Find where the given text appears and provide that cell's center as [X, Y] coordinate. 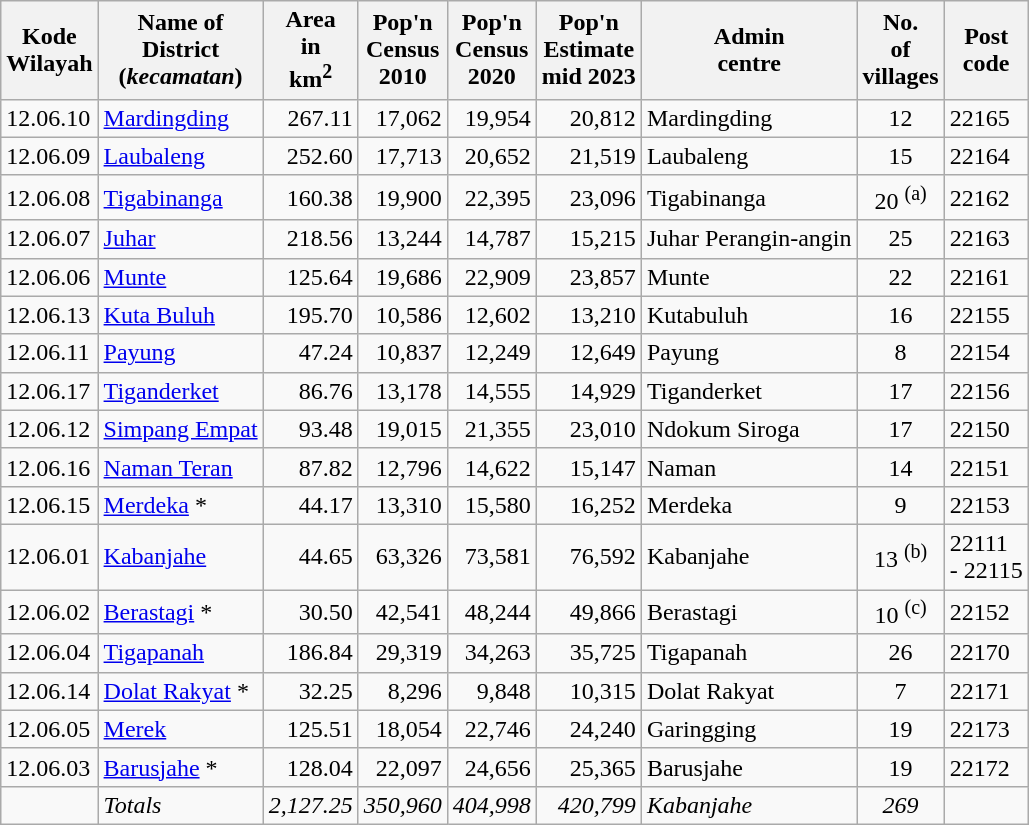
Merek [180, 729]
34,263 [492, 653]
44.17 [310, 505]
14 [900, 467]
9 [900, 505]
Berastagi * [180, 612]
252.60 [310, 156]
Garingging [749, 729]
12.06.02 [50, 612]
350,960 [402, 805]
30.50 [310, 612]
12,649 [588, 353]
22151 [986, 467]
Simpang Empat [180, 429]
Kode Wilayah [50, 50]
12.06.01 [50, 556]
12.06.08 [50, 198]
12.06.16 [50, 467]
23,857 [588, 277]
18,054 [402, 729]
12,602 [492, 315]
9,848 [492, 691]
Juhar Perangin-angin [749, 239]
26 [900, 653]
Dolat Rakyat [749, 691]
125.51 [310, 729]
22156 [986, 391]
19,015 [402, 429]
17,062 [402, 118]
13 (b) [900, 556]
Kutabuluh [749, 315]
23,096 [588, 198]
Naman [749, 467]
22,395 [492, 198]
25 [900, 239]
Pop'nCensus2020 [492, 50]
13,210 [588, 315]
21,519 [588, 156]
22164 [986, 156]
Barusjahe [749, 767]
12,796 [402, 467]
23,010 [588, 429]
12.06.07 [50, 239]
Totals [180, 805]
Ndokum Siroga [749, 429]
12.06.06 [50, 277]
8 [900, 353]
12.06.09 [50, 156]
Merdeka [749, 505]
128.04 [310, 767]
21,355 [492, 429]
15,147 [588, 467]
Pop'nEstimatemid 2023 [588, 50]
Postcode [986, 50]
22155 [986, 315]
12.06.15 [50, 505]
160.38 [310, 198]
17,713 [402, 156]
19,686 [402, 277]
Dolat Rakyat * [180, 691]
24,240 [588, 729]
22172 [986, 767]
35,725 [588, 653]
12,249 [492, 353]
195.70 [310, 315]
63,326 [402, 556]
404,998 [492, 805]
25,365 [588, 767]
29,319 [402, 653]
218.56 [310, 239]
22173 [986, 729]
Berastagi [749, 612]
10 (c) [900, 612]
12.06.05 [50, 729]
49,866 [588, 612]
87.82 [310, 467]
24,656 [492, 767]
14,622 [492, 467]
32.25 [310, 691]
186.84 [310, 653]
10,586 [402, 315]
13,178 [402, 391]
125.64 [310, 277]
12.06.14 [50, 691]
22161 [986, 277]
22171 [986, 691]
7 [900, 691]
93.48 [310, 429]
22150 [986, 429]
Pop'nCensus2010 [402, 50]
73,581 [492, 556]
22 [900, 277]
19,900 [402, 198]
420,799 [588, 805]
22152 [986, 612]
12 [900, 118]
15,215 [588, 239]
15 [900, 156]
14,555 [492, 391]
Barusjahe * [180, 767]
22154 [986, 353]
22163 [986, 239]
13,310 [402, 505]
15,580 [492, 505]
20,652 [492, 156]
20 (a) [900, 198]
22,746 [492, 729]
44.65 [310, 556]
8,296 [402, 691]
19,954 [492, 118]
Merdeka * [180, 505]
Kuta Buluh [180, 315]
20,812 [588, 118]
22,097 [402, 767]
10,837 [402, 353]
22162 [986, 198]
22165 [986, 118]
22,909 [492, 277]
267.11 [310, 118]
16 [900, 315]
12.06.10 [50, 118]
22153 [986, 505]
2,127.25 [310, 805]
Naman Teran [180, 467]
269 [900, 805]
12.06.13 [50, 315]
22111- 22115 [986, 556]
14,929 [588, 391]
16,252 [588, 505]
86.76 [310, 391]
Admin centre [749, 50]
22170 [986, 653]
Name ofDistrict(kecamatan) [180, 50]
42,541 [402, 612]
Juhar [180, 239]
13,244 [402, 239]
14,787 [492, 239]
48,244 [492, 612]
12.06.11 [50, 353]
10,315 [588, 691]
12.06.17 [50, 391]
Area in km2 [310, 50]
12.06.03 [50, 767]
12.06.12 [50, 429]
12.06.04 [50, 653]
47.24 [310, 353]
No.ofvillages [900, 50]
76,592 [588, 556]
